Return [X, Y] of the center of cell containing provided text 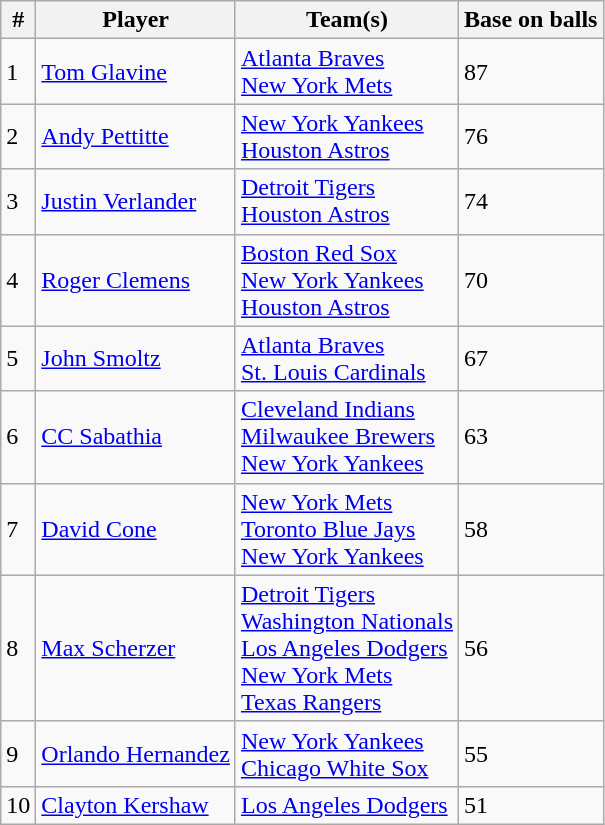
CC Sabathia [136, 437]
Los Angeles Dodgers [346, 805]
9 [18, 754]
John Smoltz [136, 358]
1 [18, 72]
Player [136, 20]
New York YankeesChicago White Sox [346, 754]
63 [531, 437]
Detroit TigersWashington NationalsLos Angeles DodgersNew York MetsTexas Rangers [346, 648]
Max Scherzer [136, 648]
Atlanta BravesNew York Mets [346, 72]
Justin Verlander [136, 202]
Roger Clemens [136, 280]
2 [18, 136]
Base on balls [531, 20]
51 [531, 805]
5 [18, 358]
87 [531, 72]
Detroit TigersHouston Astros [346, 202]
# [18, 20]
Boston Red SoxNew York YankeesHouston Astros [346, 280]
76 [531, 136]
New York MetsToronto Blue JaysNew York Yankees [346, 529]
74 [531, 202]
Team(s) [346, 20]
70 [531, 280]
David Cone [136, 529]
Clayton Kershaw [136, 805]
4 [18, 280]
New York YankeesHouston Astros [346, 136]
55 [531, 754]
6 [18, 437]
58 [531, 529]
Orlando Hernandez [136, 754]
10 [18, 805]
8 [18, 648]
Atlanta BravesSt. Louis Cardinals [346, 358]
67 [531, 358]
Andy Pettitte [136, 136]
Cleveland IndiansMilwaukee BrewersNew York Yankees [346, 437]
3 [18, 202]
Tom Glavine [136, 72]
56 [531, 648]
7 [18, 529]
